Detect which cell encompasses the target text, then output its [X, Y] center coordinate. 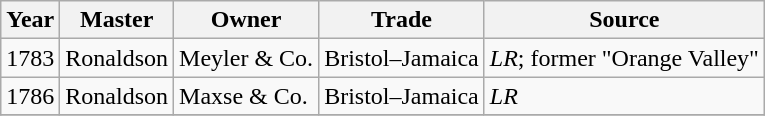
LR [624, 96]
Master [117, 20]
Meyler & Co. [246, 58]
Year [30, 20]
1786 [30, 96]
LR; former "Orange Valley" [624, 58]
1783 [30, 58]
Maxse & Co. [246, 96]
Source [624, 20]
Trade [402, 20]
Owner [246, 20]
